Identify which cell holds the provided text, then report its [x, y] central coordinate. 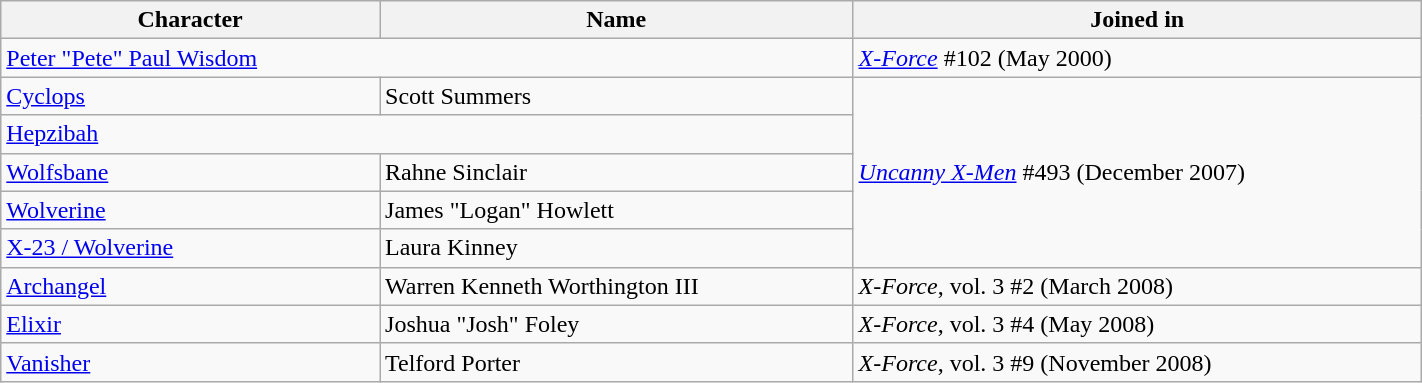
Telford Porter [617, 362]
X-Force #102 (May 2000) [1137, 58]
X-Force, vol. 3 #4 (May 2008) [1137, 324]
Peter "Pete" Paul Wisdom [427, 58]
Rahne Sinclair [617, 172]
X-Force, vol. 3 #2 (March 2008) [1137, 286]
James "Logan" Howlett [617, 210]
Hepzibah [427, 134]
Name [617, 20]
Elixir [190, 324]
Laura Kinney [617, 248]
Vanisher [190, 362]
Archangel [190, 286]
Joined in [1137, 20]
Cyclops [190, 96]
X-Force, vol. 3 #9 (November 2008) [1137, 362]
Uncanny X-Men #493 (December 2007) [1137, 172]
Joshua "Josh" Foley [617, 324]
Warren Kenneth Worthington III [617, 286]
X-23 / Wolverine [190, 248]
Character [190, 20]
Wolfsbane [190, 172]
Wolverine [190, 210]
Scott Summers [617, 96]
